For the text-containing cell, return its midpoint in (x, y) coordinate format. 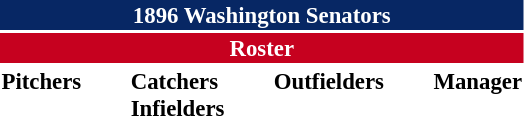
Roster (262, 48)
1896 Washington Senators (262, 15)
